Locate the cell with the specified text and output its [x, y] center coordinate. 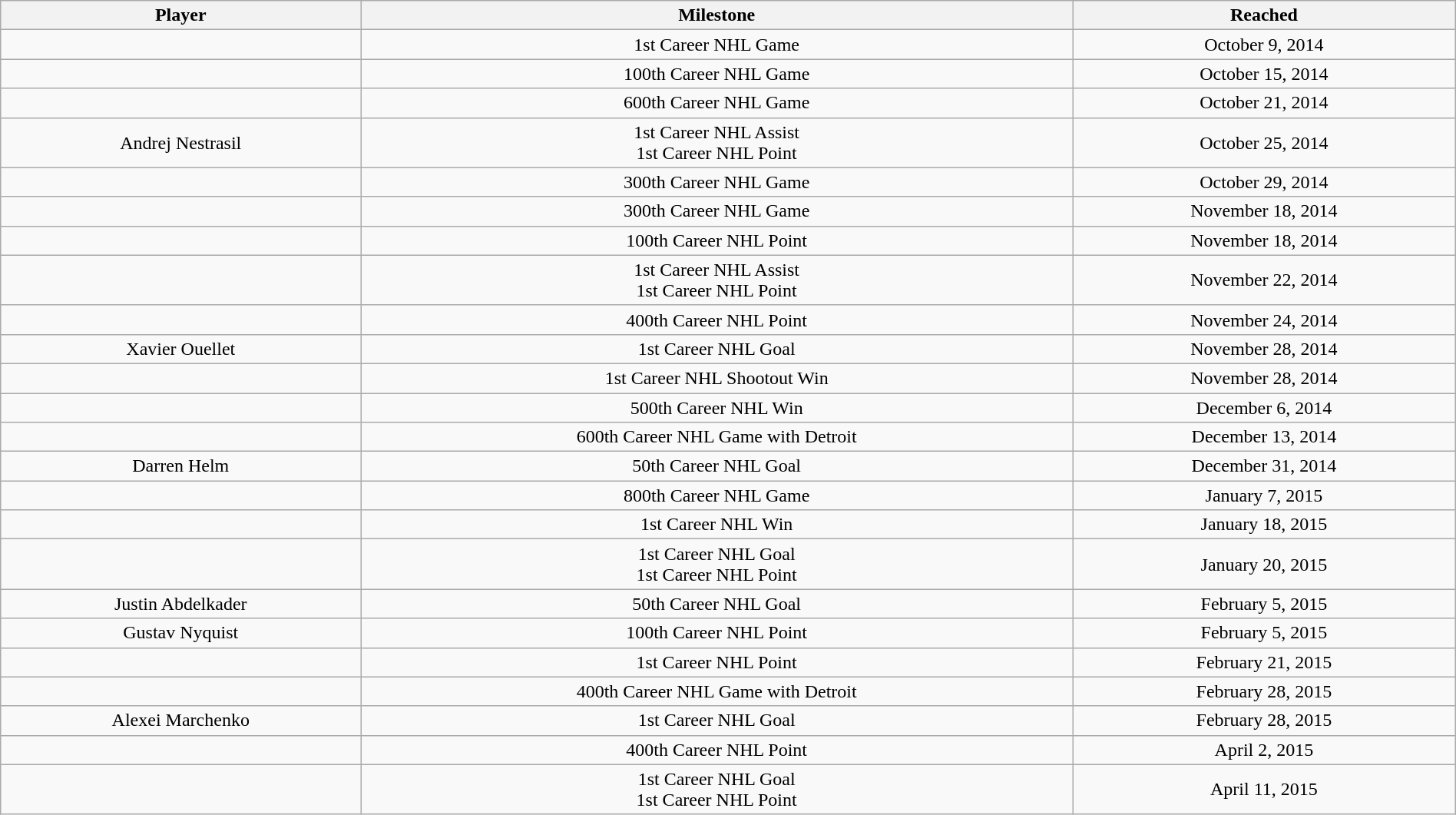
October 25, 2014 [1264, 143]
October 21, 2014 [1264, 103]
February 21, 2015 [1264, 662]
January 7, 2015 [1264, 495]
Xavier Ouellet [181, 349]
Player [181, 15]
December 31, 2014 [1264, 466]
December 13, 2014 [1264, 437]
October 29, 2014 [1264, 182]
1st Career NHL Win [717, 525]
November 24, 2014 [1264, 320]
October 9, 2014 [1264, 45]
April 2, 2015 [1264, 750]
January 20, 2015 [1264, 564]
600th Career NHL Game with Detroit [717, 437]
November 22, 2014 [1264, 280]
Andrej Nestrasil [181, 143]
April 11, 2015 [1264, 790]
100th Career NHL Game [717, 74]
October 15, 2014 [1264, 74]
Darren Helm [181, 466]
Reached [1264, 15]
Milestone [717, 15]
500th Career NHL Win [717, 408]
1st Career NHL Shootout Win [717, 378]
400th Career NHL Game with Detroit [717, 691]
1st Career NHL Game [717, 45]
800th Career NHL Game [717, 495]
December 6, 2014 [1264, 408]
Gustav Nyquist [181, 633]
January 18, 2015 [1264, 525]
1st Career NHL Point [717, 662]
Justin Abdelkader [181, 604]
Alexei Marchenko [181, 721]
600th Career NHL Game [717, 103]
